Return [X, Y] of the center of cell containing provided text 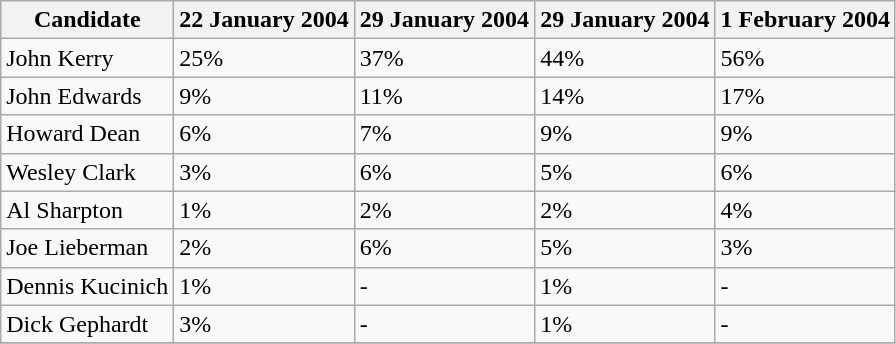
Wesley Clark [88, 172]
14% [625, 96]
Dick Gephardt [88, 324]
56% [805, 58]
1 February 2004 [805, 20]
37% [444, 58]
Dennis Kucinich [88, 286]
11% [444, 96]
Joe Lieberman [88, 248]
44% [625, 58]
4% [805, 210]
22 January 2004 [264, 20]
7% [444, 134]
John Edwards [88, 96]
Al Sharpton [88, 210]
25% [264, 58]
Candidate [88, 20]
Howard Dean [88, 134]
17% [805, 96]
John Kerry [88, 58]
